For the text-containing cell, return its midpoint in [x, y] coordinate format. 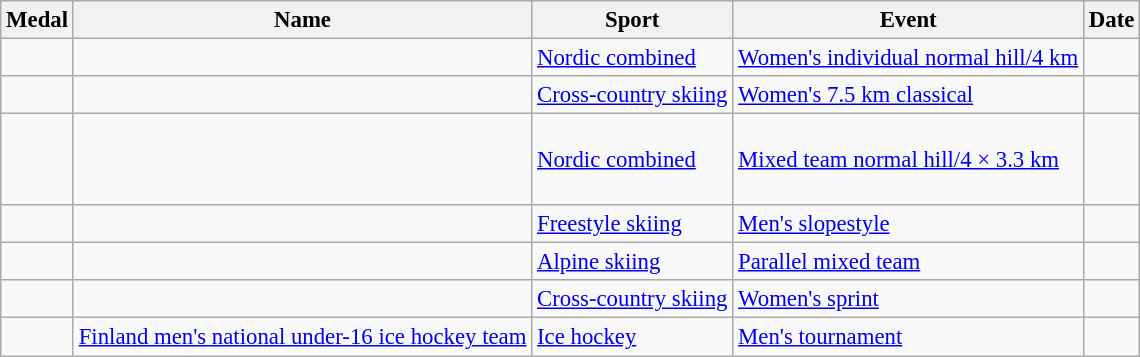
Women's individual normal hill/4 km [908, 58]
Women's sprint [908, 299]
Men's slopestyle [908, 224]
Women's 7.5 km classical [908, 95]
Parallel mixed team [908, 262]
Date [1112, 20]
Sport [632, 20]
Freestyle skiing [632, 224]
Finland men's national under-16 ice hockey team [302, 337]
Name [302, 20]
Mixed team normal hill/4 × 3.3 km [908, 160]
Men's tournament [908, 337]
Alpine skiing [632, 262]
Event [908, 20]
Medal [38, 20]
Ice hockey [632, 337]
